Return the (X, Y) coordinate for the center point of the cell that contains the specified text.  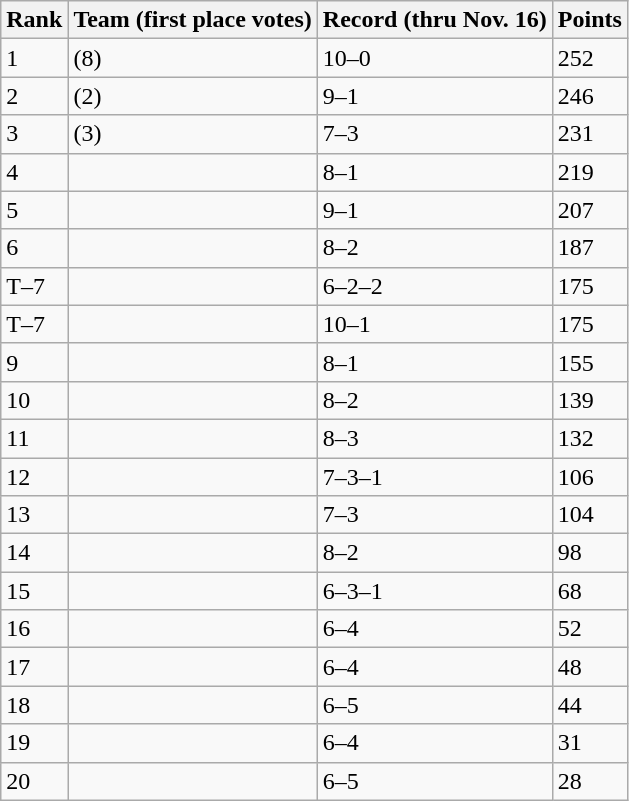
3 (34, 134)
(8) (192, 58)
10–0 (434, 58)
Points (590, 20)
17 (34, 667)
44 (590, 705)
106 (590, 477)
219 (590, 172)
(2) (192, 96)
18 (34, 705)
12 (34, 477)
16 (34, 629)
20 (34, 781)
104 (590, 515)
(3) (192, 134)
4 (34, 172)
246 (590, 96)
13 (34, 515)
6–2–2 (434, 286)
139 (590, 400)
132 (590, 438)
207 (590, 210)
8–3 (434, 438)
19 (34, 743)
98 (590, 553)
252 (590, 58)
15 (34, 591)
28 (590, 781)
31 (590, 743)
5 (34, 210)
52 (590, 629)
Record (thru Nov. 16) (434, 20)
Rank (34, 20)
1 (34, 58)
11 (34, 438)
6–3–1 (434, 591)
68 (590, 591)
Team (first place votes) (192, 20)
48 (590, 667)
187 (590, 248)
155 (590, 362)
7–3–1 (434, 477)
9 (34, 362)
2 (34, 96)
10 (34, 400)
14 (34, 553)
10–1 (434, 324)
6 (34, 248)
231 (590, 134)
